Locate the cell with the specified text and output its [x, y] center coordinate. 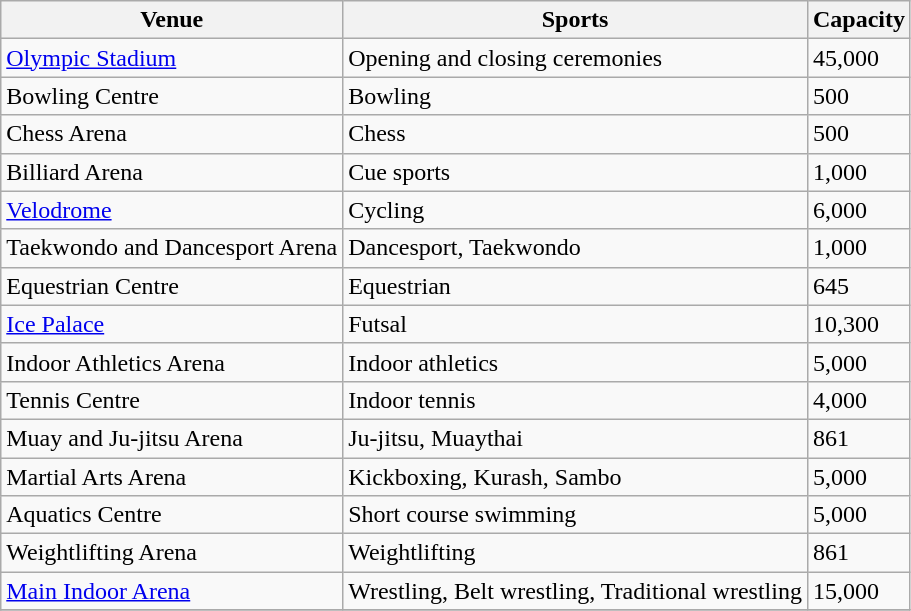
Bowling [576, 96]
Martial Arts Arena [172, 477]
Weightlifting Arena [172, 553]
Opening and closing ceremonies [576, 58]
Tennis Centre [172, 400]
Indoor tennis [576, 400]
Main Indoor Arena [172, 591]
Ju-jitsu, Muaythai [576, 438]
15,000 [858, 591]
Futsal [576, 324]
Ice Palace [172, 324]
Indoor athletics [576, 362]
Olympic Stadium [172, 58]
Equestrian [576, 286]
10,300 [858, 324]
Kickboxing, Kurash, Sambo [576, 477]
Aquatics Centre [172, 515]
Cycling [576, 210]
Venue [172, 20]
6,000 [858, 210]
Weightlifting [576, 553]
Indoor Athletics Arena [172, 362]
4,000 [858, 400]
Billiard Arena [172, 172]
Capacity [858, 20]
45,000 [858, 58]
Cue sports [576, 172]
Bowling Centre [172, 96]
Sports [576, 20]
Dancesport, Taekwondo [576, 248]
Equestrian Centre [172, 286]
Wrestling, Belt wrestling, Traditional wrestling [576, 591]
Taekwondo and Dancesport Arena [172, 248]
645 [858, 286]
Velodrome [172, 210]
Muay and Ju-jitsu Arena [172, 438]
Chess Arena [172, 134]
Short course swimming [576, 515]
Chess [576, 134]
